Scan for the cell matching the given text and deliver its (x, y) coordinate at center. 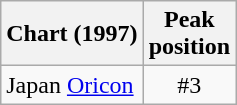
#3 (189, 85)
Chart (1997) (72, 34)
Japan Oricon (72, 85)
Peakposition (189, 34)
